From the cell containing the given text, extract its center point as [X, Y] coordinate. 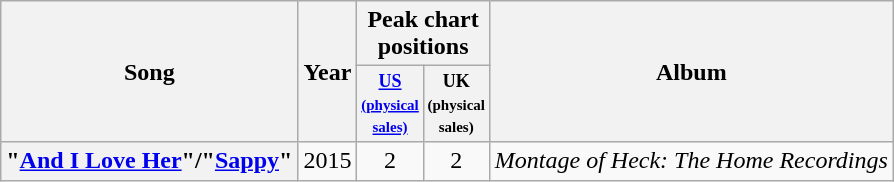
2015 [328, 161]
Montage of Heck: The Home Recordings [691, 161]
Song [150, 72]
US(physical sales) [390, 104]
"And I Love Her"/"Sappy" [150, 161]
Year [328, 72]
Album [691, 72]
UK (physical sales) [456, 104]
Peak chart positions [423, 34]
